Identify which cell holds the provided text, then report its (x, y) central coordinate. 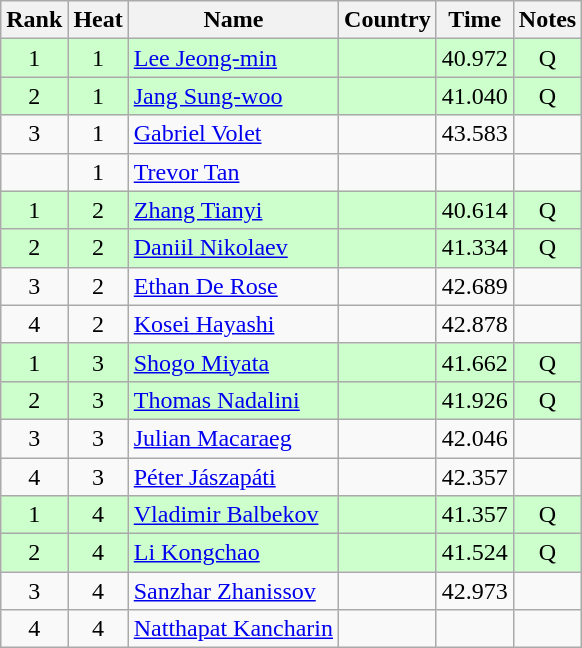
Jang Sung-woo (233, 96)
Kosei Hayashi (233, 324)
40.614 (474, 210)
42.973 (474, 591)
40.972 (474, 58)
Shogo Miyata (233, 362)
Zhang Tianyi (233, 210)
Name (233, 20)
41.334 (474, 248)
41.040 (474, 96)
41.662 (474, 362)
Heat (98, 20)
Julian Macaraeg (233, 438)
Trevor Tan (233, 172)
Sanzhar Zhanissov (233, 591)
Natthapat Kancharin (233, 629)
42.689 (474, 286)
Vladimir Balbekov (233, 515)
Ethan De Rose (233, 286)
41.524 (474, 553)
Notes (547, 20)
Gabriel Volet (233, 134)
41.357 (474, 515)
Daniil Nikolaev (233, 248)
Rank (34, 20)
Péter Jászapáti (233, 477)
42.357 (474, 477)
Time (474, 20)
Country (388, 20)
42.046 (474, 438)
Thomas Nadalini (233, 400)
Lee Jeong-min (233, 58)
43.583 (474, 134)
42.878 (474, 324)
41.926 (474, 400)
Li Kongchao (233, 553)
